Capture the cell that displays the provided text and extract its [x, y] central coordinate. 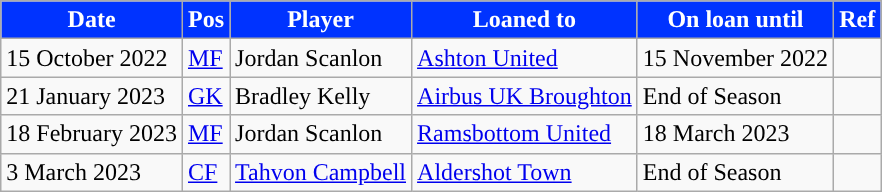
Tahvon Campbell [321, 172]
Ref [858, 20]
Airbus UK Broughton [525, 96]
18 February 2023 [92, 134]
18 March 2023 [735, 134]
15 November 2022 [735, 58]
Player [321, 20]
3 March 2023 [92, 172]
Aldershot Town [525, 172]
Date [92, 20]
On loan until [735, 20]
Bradley Kelly [321, 96]
Ramsbottom United [525, 134]
GK [206, 96]
Ashton United [525, 58]
Loaned to [525, 20]
15 October 2022 [92, 58]
Pos [206, 20]
21 January 2023 [92, 96]
CF [206, 172]
